Search for the cell housing the specified text and yield its (X, Y) center coordinate. 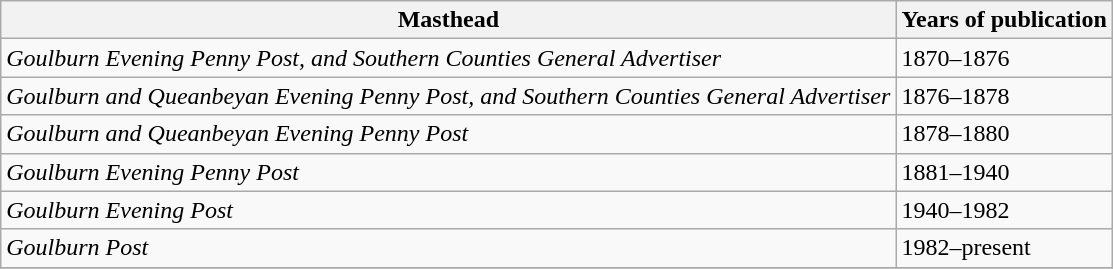
Goulburn and Queanbeyan Evening Penny Post, and Southern Counties General Advertiser (448, 96)
Goulburn and Queanbeyan Evening Penny Post (448, 134)
1940–1982 (1004, 210)
1876–1878 (1004, 96)
1878–1880 (1004, 134)
1870–1876 (1004, 58)
Goulburn Evening Penny Post, and Southern Counties General Advertiser (448, 58)
1982–present (1004, 248)
Goulburn Evening Penny Post (448, 172)
Goulburn Post (448, 248)
Years of publication (1004, 20)
Goulburn Evening Post (448, 210)
1881–1940 (1004, 172)
Masthead (448, 20)
